Search for the cell housing the specified text and yield its [X, Y] center coordinate. 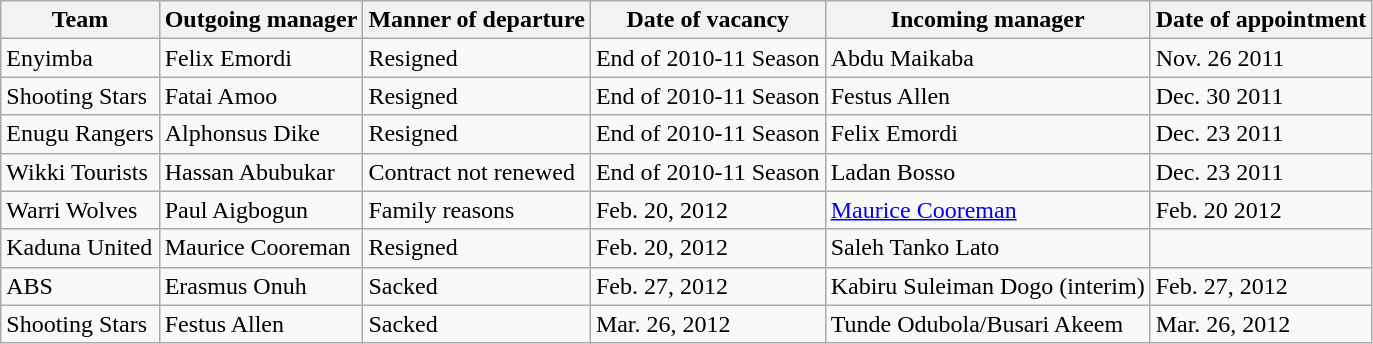
Alphonsus Dike [261, 134]
Abdu Maikaba [988, 58]
Nov. 26 2011 [1261, 58]
Kabiru Suleiman Dogo (interim) [988, 286]
Ladan Bosso [988, 172]
Outgoing manager [261, 20]
Fatai Amoo [261, 96]
Date of vacancy [708, 20]
Hassan Abubukar [261, 172]
Contract not renewed [476, 172]
Dec. 30 2011 [1261, 96]
Incoming manager [988, 20]
Saleh Tanko Lato [988, 248]
Enugu Rangers [80, 134]
Date of appointment [1261, 20]
Team [80, 20]
Kaduna United [80, 248]
Paul Aigbogun [261, 210]
Tunde Odubola/Busari Akeem [988, 324]
Warri Wolves [80, 210]
Family reasons [476, 210]
Feb. 20 2012 [1261, 210]
Erasmus Onuh [261, 286]
Manner of departure [476, 20]
Wikki Tourists [80, 172]
Enyimba [80, 58]
ABS [80, 286]
